Detect which cell encompasses the target text, then output its (x, y) center coordinate. 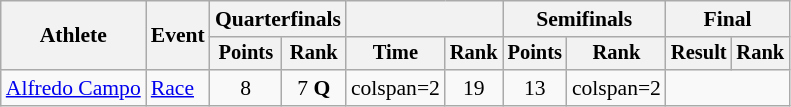
Quarterfinals (278, 19)
Alfredo Campo (74, 88)
7 Q (314, 88)
Final (728, 19)
13 (535, 88)
Event (178, 36)
Athlete (74, 36)
Semifinals (584, 19)
19 (474, 88)
Time (396, 54)
Result (699, 54)
8 (246, 88)
Race (178, 88)
